Capture the cell that displays the provided text and extract its [x, y] central coordinate. 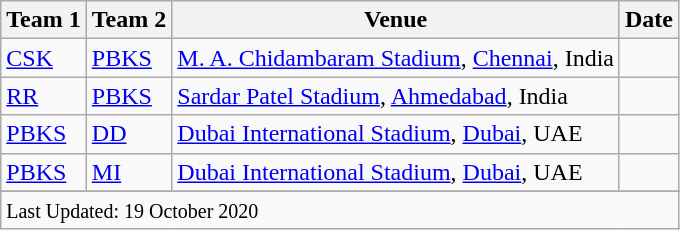
MI [129, 172]
CSK [44, 58]
Venue [396, 20]
M. A. Chidambaram Stadium, Chennai, India [396, 58]
DD [129, 134]
Team 1 [44, 20]
Last Updated: 19 October 2020 [340, 210]
Sardar Patel Stadium, Ahmedabad, India [396, 96]
Date [648, 20]
Team 2 [129, 20]
RR [44, 96]
